Provide the (X, Y) coordinate of the cell's center where the given text is located.  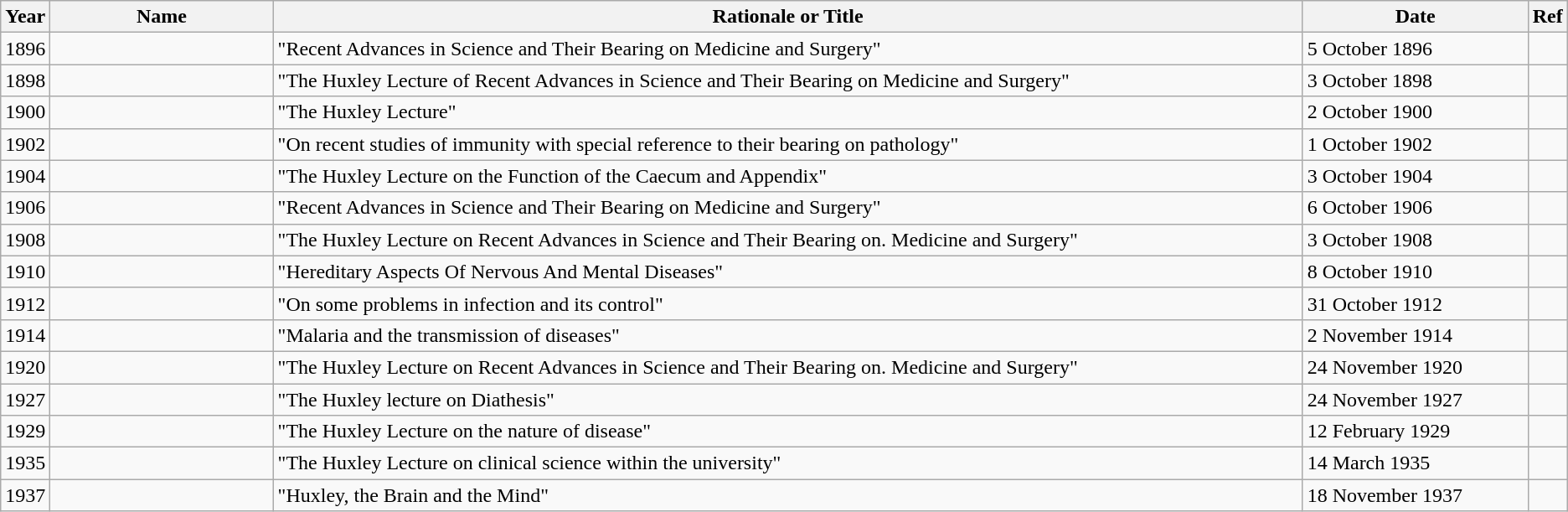
18 November 1937 (1416, 495)
3 October 1904 (1416, 176)
"The Huxley Lecture on clinical science within the university" (787, 463)
"The Huxley Lecture on the Function of the Caecum and Appendix" (787, 176)
"On recent studies of immunity with special reference to their bearing on pathology" (787, 144)
1914 (25, 335)
"On some problems in infection and its control" (787, 303)
"Huxley, the Brain and the Mind" (787, 495)
1929 (25, 432)
1900 (25, 112)
3 October 1908 (1416, 240)
1927 (25, 400)
8 October 1910 (1416, 272)
Rationale or Title (787, 17)
Ref (1548, 17)
1935 (25, 463)
2 October 1900 (1416, 112)
Year (25, 17)
1896 (25, 49)
2 November 1914 (1416, 335)
Date (1416, 17)
1910 (25, 272)
24 November 1920 (1416, 367)
"Hereditary Aspects Of Nervous And Mental Diseases" (787, 272)
1 October 1902 (1416, 144)
12 February 1929 (1416, 432)
5 October 1896 (1416, 49)
"The Huxley Lecture of Recent Advances in Science and Their Bearing on Medicine and Surgery" (787, 80)
31 October 1912 (1416, 303)
1912 (25, 303)
"The Huxley Lecture on the nature of disease" (787, 432)
1906 (25, 208)
Name (162, 17)
3 October 1898 (1416, 80)
"The Huxley Lecture" (787, 112)
1937 (25, 495)
24 November 1927 (1416, 400)
1920 (25, 367)
1902 (25, 144)
"The Huxley lecture on Diathesis" (787, 400)
"Malaria and the transmission of diseases" (787, 335)
1904 (25, 176)
1898 (25, 80)
1908 (25, 240)
6 October 1906 (1416, 208)
14 March 1935 (1416, 463)
